For the text-containing cell, return its midpoint in (x, y) coordinate format. 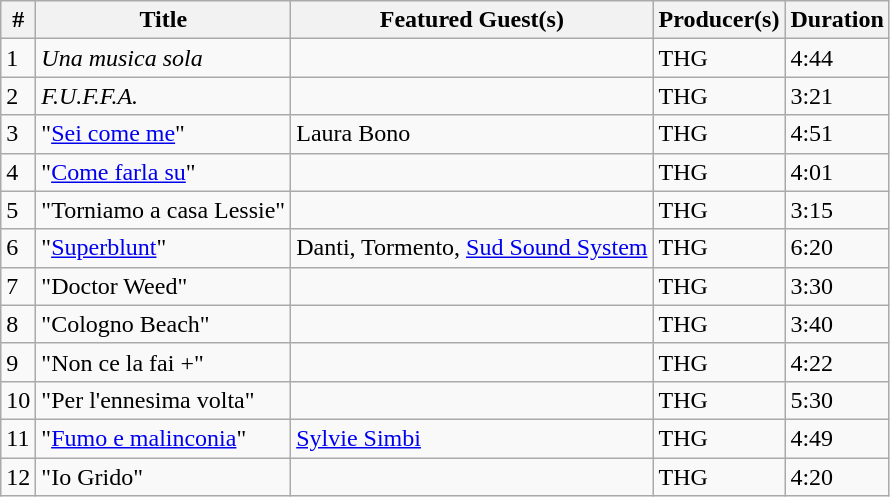
11 (18, 438)
8 (18, 324)
3:30 (837, 286)
Producer(s) (719, 20)
# (18, 20)
"Superblunt" (164, 248)
4:20 (837, 477)
Duration (837, 20)
"Io Grido" (164, 477)
4 (18, 172)
3:40 (837, 324)
F.U.F.F.A. (164, 96)
"Fumo e malinconia" (164, 438)
"Come farla su" (164, 172)
"Per l'ennesima volta" (164, 400)
3 (18, 134)
Sylvie Simbi (472, 438)
12 (18, 477)
Una musica sola (164, 58)
"Torniamo a casa Lessie" (164, 210)
2 (18, 96)
"Doctor Weed" (164, 286)
4:51 (837, 134)
3:15 (837, 210)
3:21 (837, 96)
Danti, Tormento, Sud Sound System (472, 248)
"Cologno Beach" (164, 324)
"Non ce la fai +" (164, 362)
5 (18, 210)
6:20 (837, 248)
10 (18, 400)
4:22 (837, 362)
9 (18, 362)
1 (18, 58)
Laura Bono (472, 134)
"Sei come me" (164, 134)
6 (18, 248)
5:30 (837, 400)
4:44 (837, 58)
4:49 (837, 438)
Featured Guest(s) (472, 20)
4:01 (837, 172)
Title (164, 20)
7 (18, 286)
